Identify which cell holds the provided text, then report its (x, y) central coordinate. 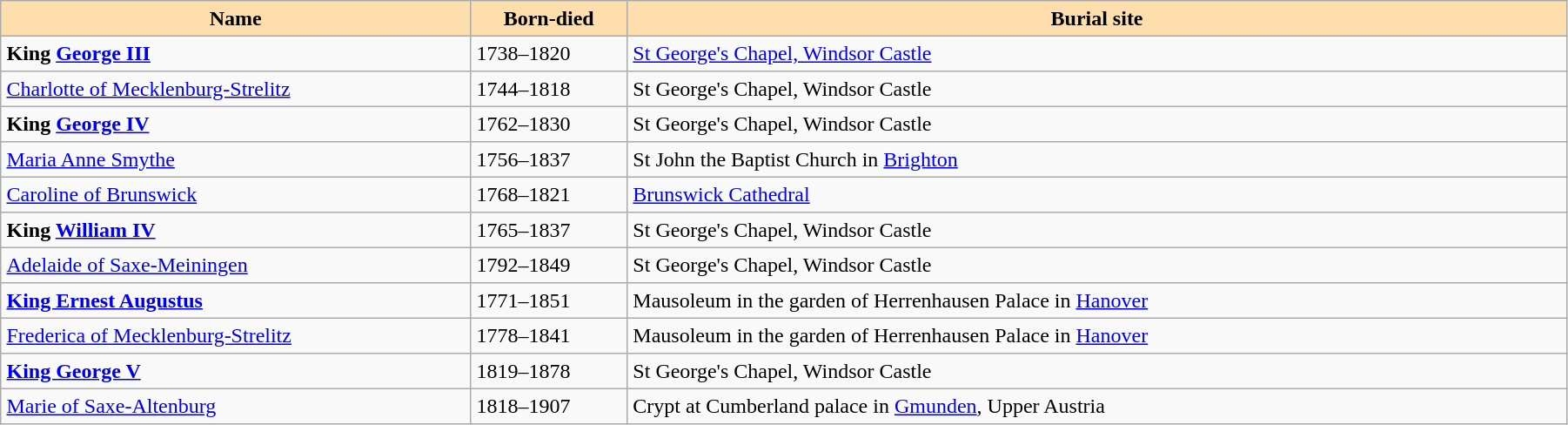
1771–1851 (549, 300)
Adelaide of Saxe-Meiningen (236, 265)
Marie of Saxe-Altenburg (236, 406)
1818–1907 (549, 406)
King George IV (236, 124)
Maria Anne Smythe (236, 159)
King William IV (236, 230)
1762–1830 (549, 124)
1819–1878 (549, 371)
Born-died (549, 18)
1765–1837 (549, 230)
Name (236, 18)
Charlotte of Mecklenburg-Strelitz (236, 89)
1756–1837 (549, 159)
King George V (236, 371)
King Ernest Augustus (236, 300)
1778–1841 (549, 335)
Frederica of Mecklenburg-Strelitz (236, 335)
1738–1820 (549, 53)
1768–1821 (549, 194)
Brunswick Cathedral (1097, 194)
King George III (236, 53)
1792–1849 (549, 265)
St John the Baptist Church in Brighton (1097, 159)
Caroline of Brunswick (236, 194)
1744–1818 (549, 89)
Crypt at Cumberland palace in Gmunden, Upper Austria (1097, 406)
Burial site (1097, 18)
